Return (X, Y) of the center of cell containing provided text 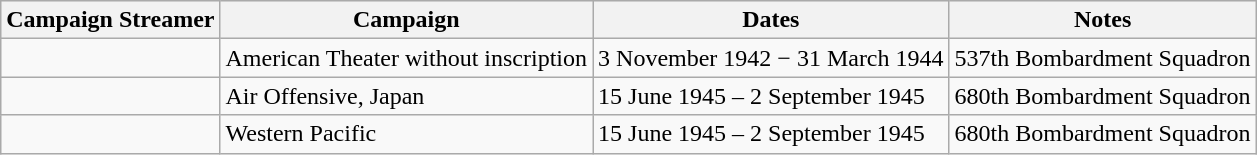
Notes (1102, 20)
Western Pacific (406, 134)
3 November 1942 − 31 March 1944 (772, 58)
Campaign Streamer (110, 20)
Campaign (406, 20)
537th Bombardment Squadron (1102, 58)
Air Offensive, Japan (406, 96)
Dates (772, 20)
American Theater without inscription (406, 58)
